Provide the [x, y] coordinate of the cell's center where the given text is located.  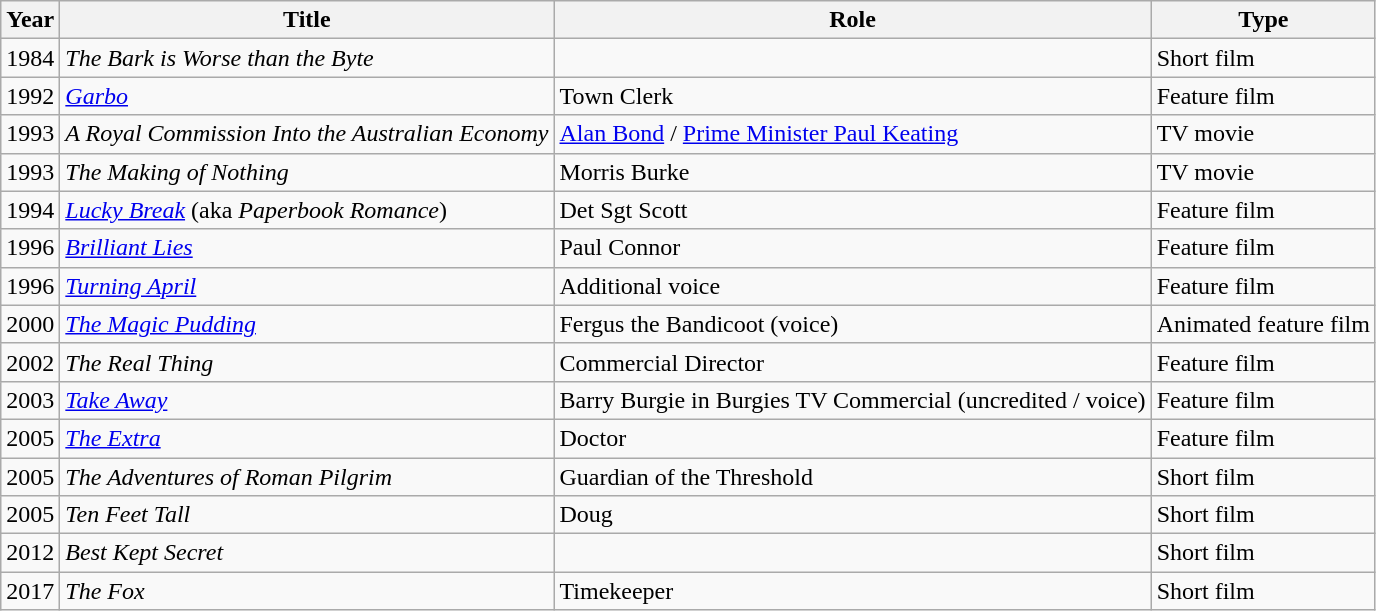
Town Clerk [852, 96]
Fergus the Bandicoot (voice) [852, 324]
Title [307, 20]
Turning April [307, 286]
Barry Burgie in Burgies TV Commercial (uncredited / voice) [852, 400]
1992 [30, 96]
The Magic Pudding [307, 324]
Doug [852, 515]
The Adventures of Roman Pilgrim [307, 477]
Brilliant Lies [307, 248]
Best Kept Secret [307, 553]
2002 [30, 362]
A Royal Commission Into the Australian Economy [307, 134]
Det Sgt Scott [852, 210]
Guardian of the Threshold [852, 477]
1994 [30, 210]
2012 [30, 553]
The Fox [307, 591]
Take Away [307, 400]
Type [1263, 20]
The Making of Nothing [307, 172]
1984 [30, 58]
Morris Burke [852, 172]
2017 [30, 591]
Commercial Director [852, 362]
The Extra [307, 438]
Garbo [307, 96]
Paul Connor [852, 248]
The Bark is Worse than the Byte [307, 58]
Animated feature film [1263, 324]
Additional voice [852, 286]
2000 [30, 324]
The Real Thing [307, 362]
2003 [30, 400]
Role [852, 20]
Doctor [852, 438]
Timekeeper [852, 591]
Alan Bond / Prime Minister Paul Keating [852, 134]
Year [30, 20]
Ten Feet Tall [307, 515]
Lucky Break (aka Paperbook Romance) [307, 210]
